Detect which cell encompasses the target text, then output its (x, y) center coordinate. 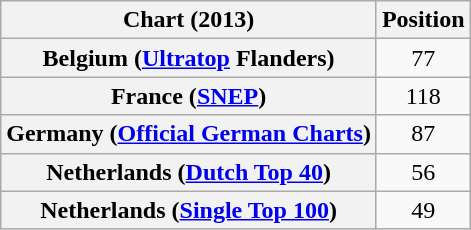
56 (423, 172)
Netherlands (Dutch Top 40) (189, 172)
77 (423, 58)
Belgium (Ultratop Flanders) (189, 58)
France (SNEP) (189, 96)
Position (423, 20)
87 (423, 134)
Netherlands (Single Top 100) (189, 210)
Chart (2013) (189, 20)
118 (423, 96)
49 (423, 210)
Germany (Official German Charts) (189, 134)
